Identify which cell holds the provided text, then report its (x, y) central coordinate. 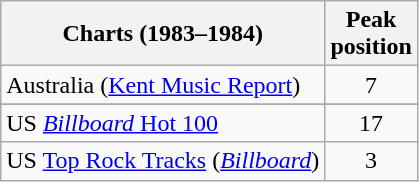
US Billboard Hot 100 (163, 123)
17 (371, 123)
US Top Rock Tracks (Billboard) (163, 161)
3 (371, 161)
Peakposition (371, 34)
7 (371, 85)
Charts (1983–1984) (163, 34)
Australia (Kent Music Report) (163, 85)
